Determine the [X, Y] coordinate at the center of the cell enclosing the given text.  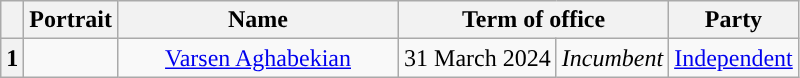
1 [12, 58]
Portrait [71, 20]
Term of office [534, 20]
Party [734, 20]
Varsen Aghabekian [258, 58]
Name [258, 20]
31 March 2024 [478, 58]
Independent [734, 58]
Incumbent [612, 58]
